Pinpoint the cell where the given text exists, returning its (X, Y) midpoint coordinate. 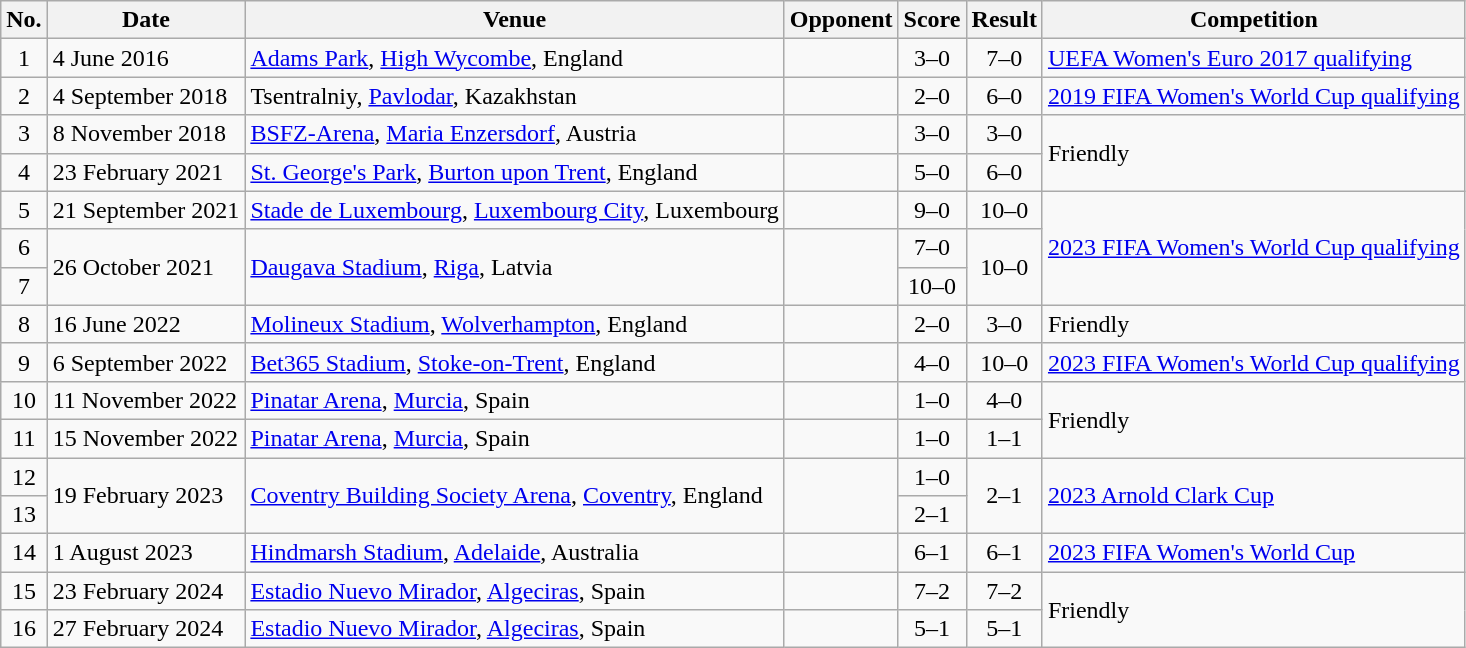
5–0 (932, 172)
9 (24, 362)
7 (24, 286)
4 September 2018 (146, 96)
Tsentralniy, Pavlodar, Kazakhstan (514, 96)
27 February 2024 (146, 629)
2019 FIFA Women's World Cup qualifying (1254, 96)
UEFA Women's Euro 2017 qualifying (1254, 58)
10 (24, 400)
21 September 2021 (146, 210)
Date (146, 20)
15 November 2022 (146, 438)
14 (24, 553)
6 (24, 248)
Molineux Stadium, Wolverhampton, England (514, 324)
8 (24, 324)
4 June 2016 (146, 58)
BSFZ-Arena, Maria Enzersdorf, Austria (514, 134)
Stade de Luxembourg, Luxembourg City, Luxembourg (514, 210)
1 August 2023 (146, 553)
Coventry Building Society Arena, Coventry, England (514, 496)
16 June 2022 (146, 324)
Hindmarsh Stadium, Adelaide, Australia (514, 553)
1–1 (1004, 438)
1 (24, 58)
Result (1004, 20)
9–0 (932, 210)
2 (24, 96)
11 November 2022 (146, 400)
Adams Park, High Wycombe, England (514, 58)
6 September 2022 (146, 362)
Competition (1254, 20)
11 (24, 438)
St. George's Park, Burton upon Trent, England (514, 172)
23 February 2021 (146, 172)
8 November 2018 (146, 134)
4 (24, 172)
26 October 2021 (146, 267)
23 February 2024 (146, 591)
5 (24, 210)
15 (24, 591)
Venue (514, 20)
Score (932, 20)
No. (24, 20)
13 (24, 515)
2023 Arnold Clark Cup (1254, 496)
16 (24, 629)
Daugava Stadium, Riga, Latvia (514, 267)
Opponent (841, 20)
3 (24, 134)
2023 FIFA Women's World Cup (1254, 553)
19 February 2023 (146, 496)
Bet365 Stadium, Stoke-on-Trent, England (514, 362)
12 (24, 477)
